Extract the [x, y] coordinate from the center of the cell holding the provided text.  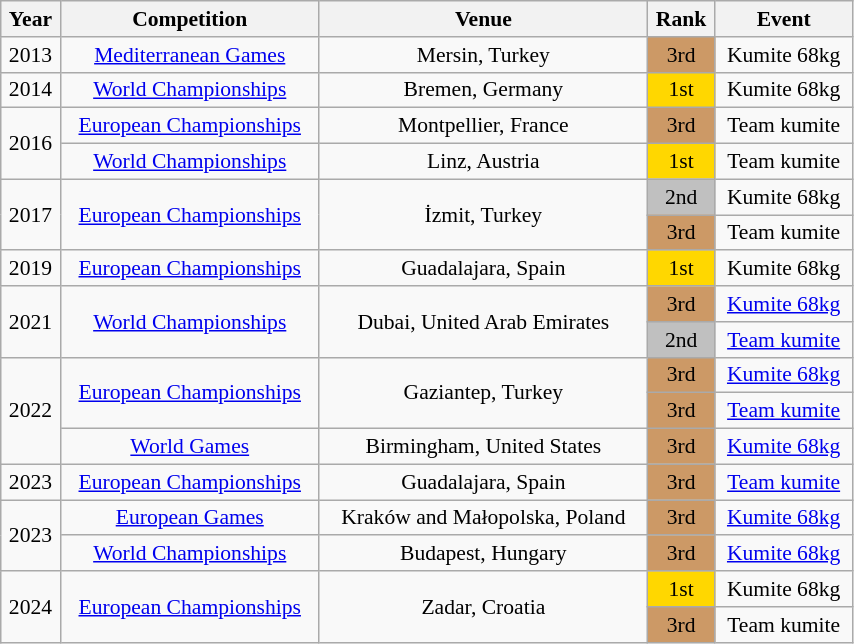
2019 [30, 269]
Mersin, Turkey [483, 55]
2016 [30, 144]
Zadar, Croatia [483, 606]
2013 [30, 55]
Dubai, United Arab Emirates [483, 322]
Event [784, 19]
Venue [483, 19]
İzmit, Turkey [483, 214]
Rank [680, 19]
2014 [30, 90]
Bremen, Germany [483, 90]
Mediterranean Games [190, 55]
Budapest, Hungary [483, 554]
World Games [190, 447]
Montpellier, France [483, 126]
2024 [30, 606]
Gaziantep, Turkey [483, 392]
European Games [190, 518]
Year [30, 19]
Kraków and Małopolska, Poland [483, 518]
2021 [30, 322]
Linz, Austria [483, 162]
Birmingham, United States [483, 447]
2017 [30, 214]
Competition [190, 19]
2022 [30, 410]
